Search for the cell housing the specified text and yield its [X, Y] center coordinate. 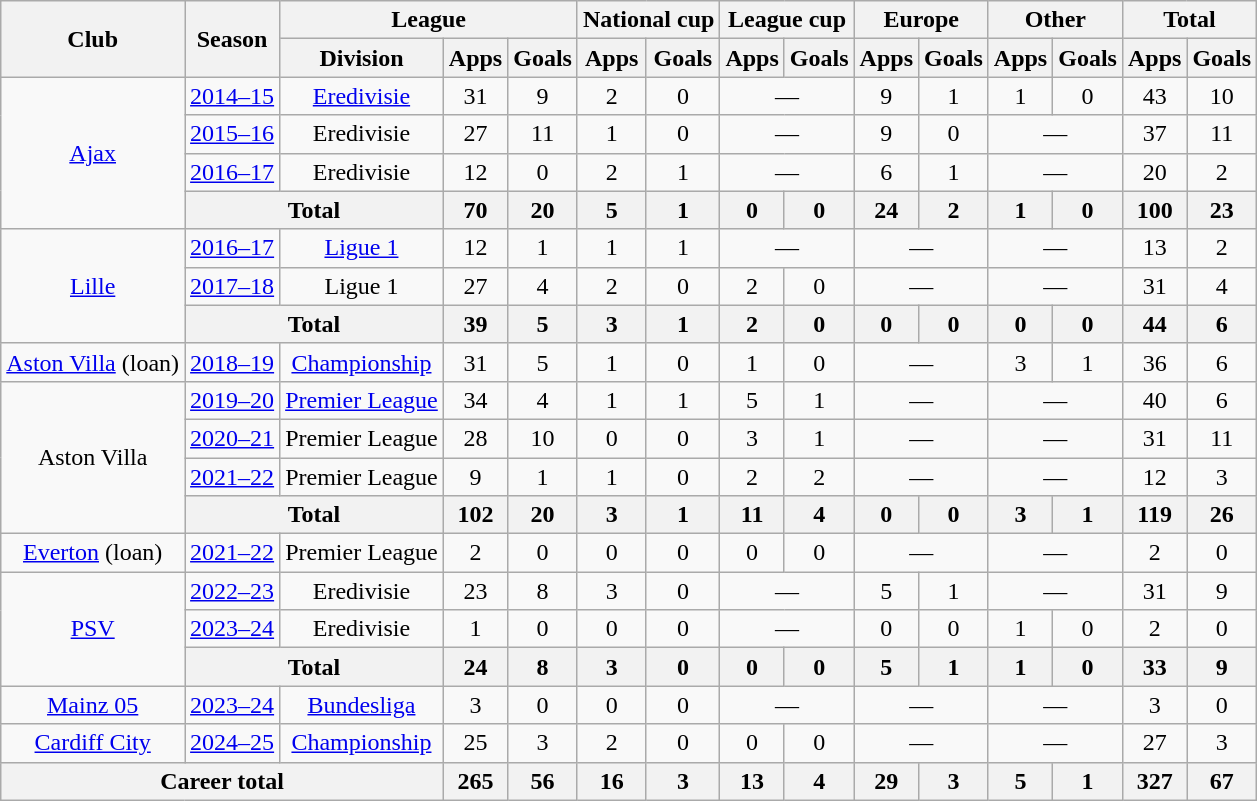
Ajax [93, 153]
2022–23 [232, 591]
119 [1154, 515]
25 [475, 743]
Cardiff City [93, 743]
26 [1222, 515]
2020–21 [232, 438]
40 [1154, 400]
70 [475, 210]
2015–16 [232, 134]
56 [543, 781]
2014–15 [232, 96]
37 [1154, 134]
Club [93, 39]
League [429, 20]
PSV [93, 629]
67 [1222, 781]
Lille [93, 286]
16 [611, 781]
Aston Villa (loan) [93, 362]
Mainz 05 [93, 705]
33 [1154, 667]
Division [362, 58]
Bundesliga [362, 705]
327 [1154, 781]
Aston Villa [93, 457]
Everton (loan) [93, 553]
2017–18 [232, 286]
44 [1154, 324]
2018–19 [232, 362]
Other [1055, 20]
39 [475, 324]
Career total [222, 781]
43 [1154, 96]
34 [475, 400]
2019–20 [232, 400]
2024–25 [232, 743]
Season [232, 39]
28 [475, 438]
Europe [921, 20]
100 [1154, 210]
36 [1154, 362]
League cup [787, 20]
29 [886, 781]
265 [475, 781]
National cup [648, 20]
102 [475, 515]
